From the cell containing the given text, extract its center point as (X, Y) coordinate. 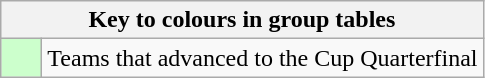
Key to colours in group tables (242, 20)
Teams that advanced to the Cup Quarterfinal (262, 58)
